Search for the cell housing the specified text and yield its (X, Y) center coordinate. 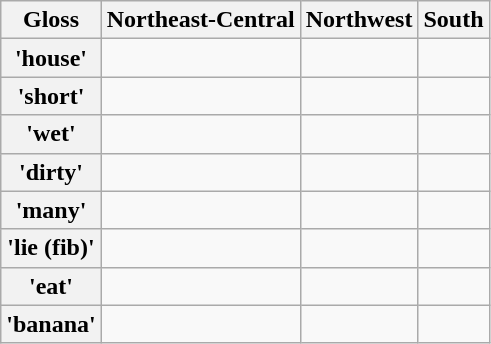
'eat' (51, 286)
'wet' (51, 134)
South (454, 20)
Gloss (51, 20)
Northwest (359, 20)
'house' (51, 58)
'many' (51, 210)
'dirty' (51, 172)
'lie (fib)' (51, 248)
'banana' (51, 324)
Northeast-Central (200, 20)
'short' (51, 96)
